Capture the cell that displays the provided text and extract its (X, Y) central coordinate. 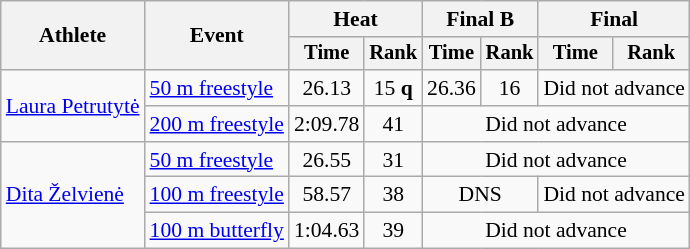
38 (393, 195)
Event (217, 36)
1:04.63 (326, 231)
Laura Petrutytė (73, 106)
26.13 (326, 88)
41 (393, 124)
2:09.78 (326, 124)
DNS (480, 195)
Heat (356, 19)
Athlete (73, 36)
26.36 (452, 88)
58.57 (326, 195)
26.55 (326, 160)
31 (393, 160)
Final B (480, 19)
100 m butterfly (217, 231)
16 (510, 88)
100 m freestyle (217, 195)
Dita Želvienė (73, 196)
15 q (393, 88)
Final (614, 19)
39 (393, 231)
200 m freestyle (217, 124)
